Search for the cell housing the specified text and yield its (X, Y) center coordinate. 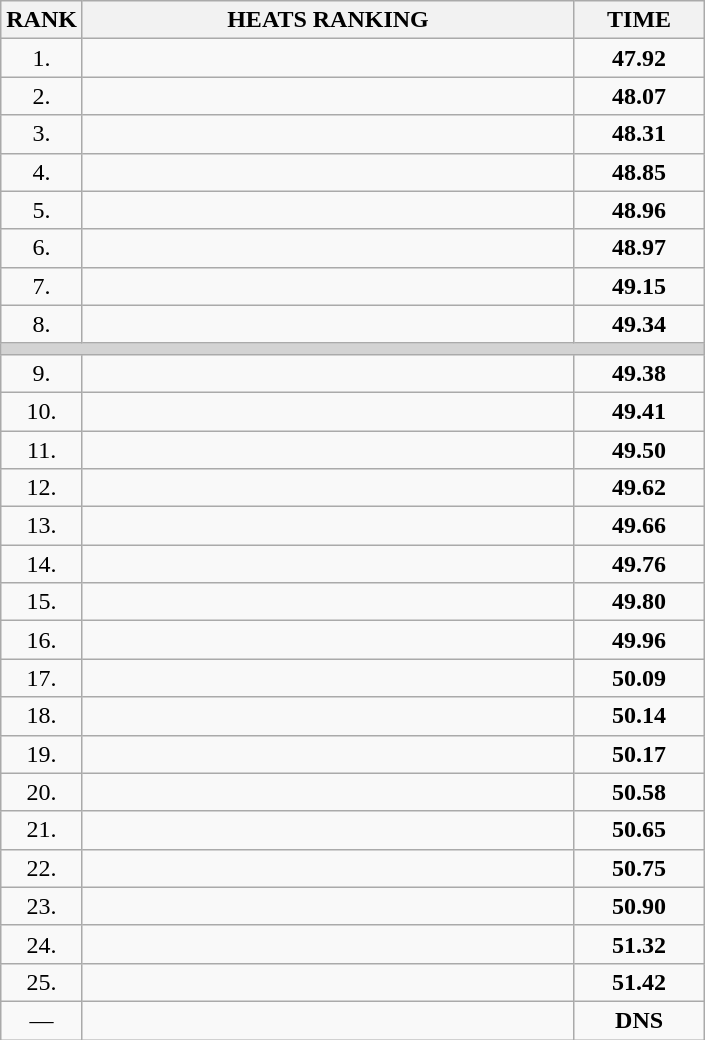
20. (42, 792)
48.31 (640, 134)
18. (42, 716)
49.15 (640, 286)
19. (42, 754)
6. (42, 248)
10. (42, 411)
48.07 (640, 96)
50.65 (640, 830)
48.96 (640, 210)
22. (42, 868)
50.58 (640, 792)
3. (42, 134)
49.50 (640, 449)
17. (42, 678)
DNS (640, 1020)
12. (42, 488)
48.97 (640, 248)
49.76 (640, 564)
49.96 (640, 640)
RANK (42, 20)
1. (42, 58)
13. (42, 526)
7. (42, 286)
50.75 (640, 868)
2. (42, 96)
50.90 (640, 906)
49.34 (640, 324)
48.85 (640, 172)
25. (42, 982)
49.62 (640, 488)
51.32 (640, 944)
— (42, 1020)
50.09 (640, 678)
24. (42, 944)
14. (42, 564)
4. (42, 172)
HEATS RANKING (328, 20)
51.42 (640, 982)
11. (42, 449)
50.17 (640, 754)
49.38 (640, 373)
8. (42, 324)
49.66 (640, 526)
23. (42, 906)
TIME (640, 20)
5. (42, 210)
15. (42, 602)
9. (42, 373)
21. (42, 830)
49.80 (640, 602)
47.92 (640, 58)
49.41 (640, 411)
50.14 (640, 716)
16. (42, 640)
